Provide the (x, y) coordinate of the cell's center where the given text is located.  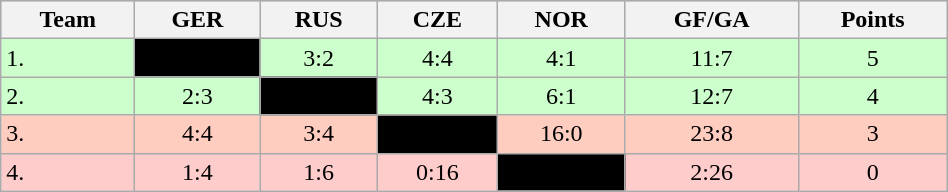
2. (68, 96)
Points (872, 20)
4:1 (561, 58)
GF/GA (712, 20)
11:7 (712, 58)
3. (68, 134)
2:26 (712, 172)
5 (872, 58)
1:6 (318, 172)
1. (68, 58)
NOR (561, 20)
RUS (318, 20)
3:4 (318, 134)
4:3 (437, 96)
Team (68, 20)
1:4 (198, 172)
GER (198, 20)
12:7 (712, 96)
3:2 (318, 58)
6:1 (561, 96)
0:16 (437, 172)
CZE (437, 20)
0 (872, 172)
4. (68, 172)
23:8 (712, 134)
16:0 (561, 134)
2:3 (198, 96)
3 (872, 134)
4 (872, 96)
